Locate the cell with the specified text and output its [X, Y] center coordinate. 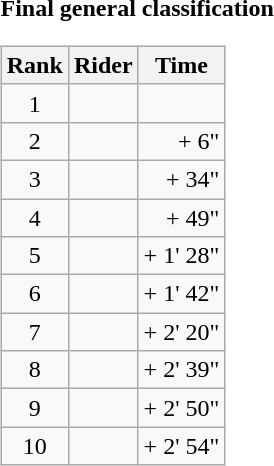
Rider [103, 65]
+ 2' 20" [182, 332]
5 [34, 256]
3 [34, 179]
7 [34, 332]
+ 6" [182, 141]
4 [34, 217]
1 [34, 103]
+ 2' 39" [182, 370]
8 [34, 370]
+ 1' 42" [182, 294]
+ 2' 50" [182, 408]
+ 49" [182, 217]
+ 1' 28" [182, 256]
9 [34, 408]
+ 2' 54" [182, 446]
Rank [34, 65]
10 [34, 446]
6 [34, 294]
2 [34, 141]
Time [182, 65]
+ 34" [182, 179]
